From the cell containing the given text, extract its center point as [X, Y] coordinate. 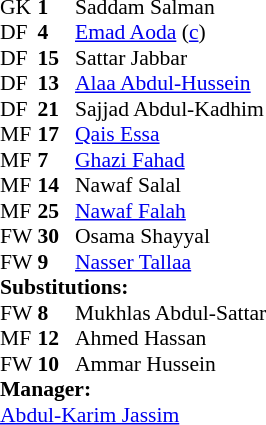
Ghazi Fahad [170, 160]
17 [57, 135]
9 [57, 262]
Emad Aoda (c) [170, 33]
Qais Essa [170, 135]
Mukhlas Abdul-Sattar [170, 313]
Ahmed Hassan [170, 339]
Nawaf Salal [170, 185]
Sattar Jabbar [170, 58]
30 [57, 237]
Nasser Tallaa [170, 262]
8 [57, 313]
Sajjad Abdul-Kadhim [170, 109]
25 [57, 211]
Alaa Abdul-Hussein [170, 83]
10 [57, 364]
7 [57, 160]
13 [57, 83]
Nawaf Falah [170, 211]
Ammar Hussein [170, 364]
Osama Shayyal [170, 237]
Manager: [133, 389]
12 [57, 339]
Substitutions: [133, 287]
14 [57, 185]
15 [57, 58]
4 [57, 33]
21 [57, 109]
